Scan for the cell matching the given text and deliver its [X, Y] coordinate at center. 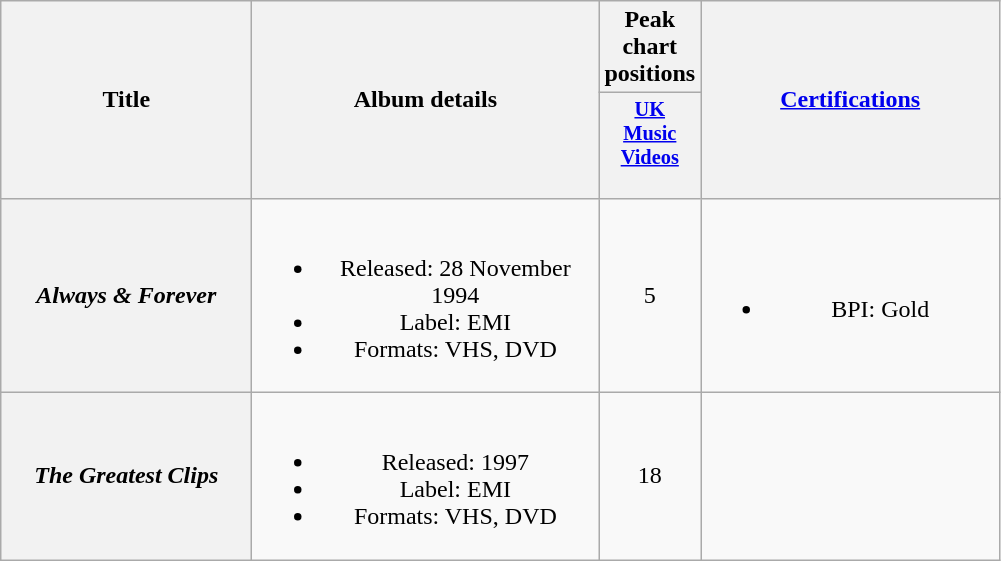
Peak chart positions [650, 47]
Title [126, 100]
Certifications [850, 100]
Always & Forever [126, 295]
Album details [426, 100]
UKMusicVideos [650, 146]
BPI: Gold [850, 295]
Released: 1997Label: EMIFormats: VHS, DVD [426, 476]
Released: 28 November 1994Label: EMIFormats: VHS, DVD [426, 295]
5 [650, 295]
The Greatest Clips [126, 476]
18 [650, 476]
